Detect which cell encompasses the target text, then output its [X, Y] center coordinate. 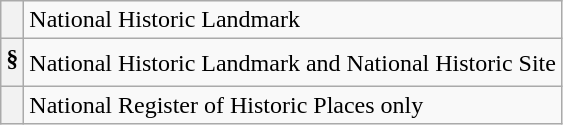
National Historic Landmark [293, 20]
National Historic Landmark and National Historic Site [293, 63]
National Register of Historic Places only [293, 105]
§ [12, 63]
